Identify which cell holds the provided text, then report its (X, Y) central coordinate. 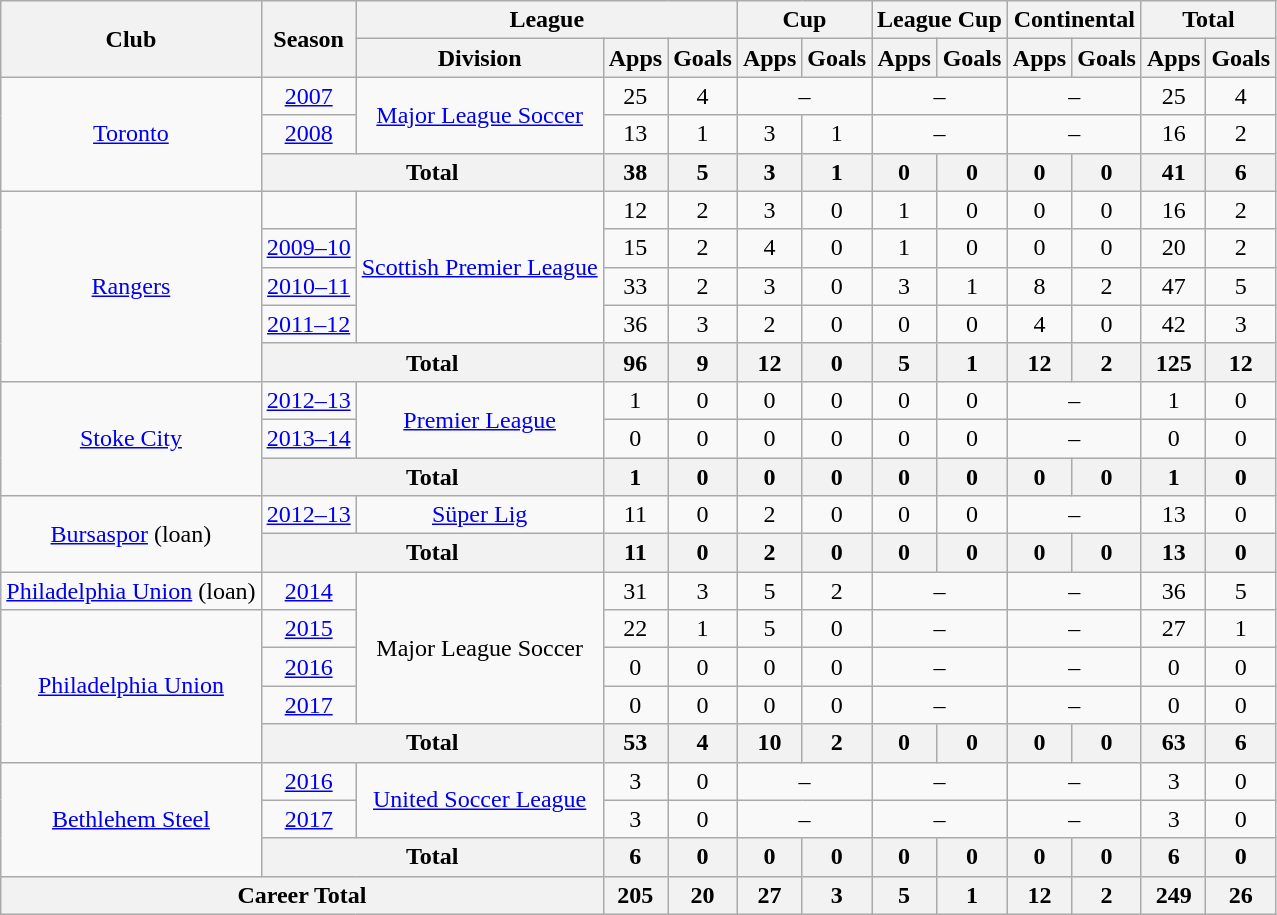
Continental (1074, 20)
8 (1039, 286)
Premier League (480, 419)
33 (635, 286)
22 (635, 629)
League Cup (940, 20)
Bethlehem Steel (131, 819)
Career Total (302, 895)
2010–11 (308, 286)
10 (769, 743)
Bursaspor (loan) (131, 534)
42 (1173, 324)
63 (1173, 743)
Scottish Premier League (480, 267)
2013–14 (308, 438)
15 (635, 248)
2014 (308, 591)
47 (1173, 286)
Philadelphia Union (131, 686)
2007 (308, 96)
31 (635, 591)
Stoke City (131, 438)
Club (131, 39)
2008 (308, 134)
38 (635, 172)
205 (635, 895)
Philadelphia Union (loan) (131, 591)
Süper Lig (480, 515)
125 (1173, 362)
2011–12 (308, 324)
249 (1173, 895)
League (546, 20)
41 (1173, 172)
Season (308, 39)
26 (1241, 895)
53 (635, 743)
Toronto (131, 134)
Cup (804, 20)
2015 (308, 629)
2009–10 (308, 248)
Division (480, 58)
United Soccer League (480, 800)
9 (703, 362)
Rangers (131, 286)
96 (635, 362)
